Identify which cell holds the provided text, then report its (X, Y) central coordinate. 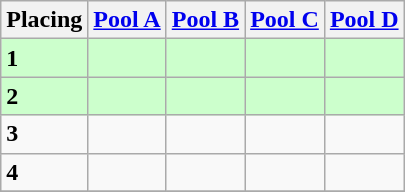
3 (44, 134)
4 (44, 172)
Pool C (285, 20)
Placing (44, 20)
2 (44, 96)
Pool B (205, 20)
Pool D (364, 20)
Pool A (127, 20)
1 (44, 58)
